Search for the cell housing the specified text and yield its (X, Y) center coordinate. 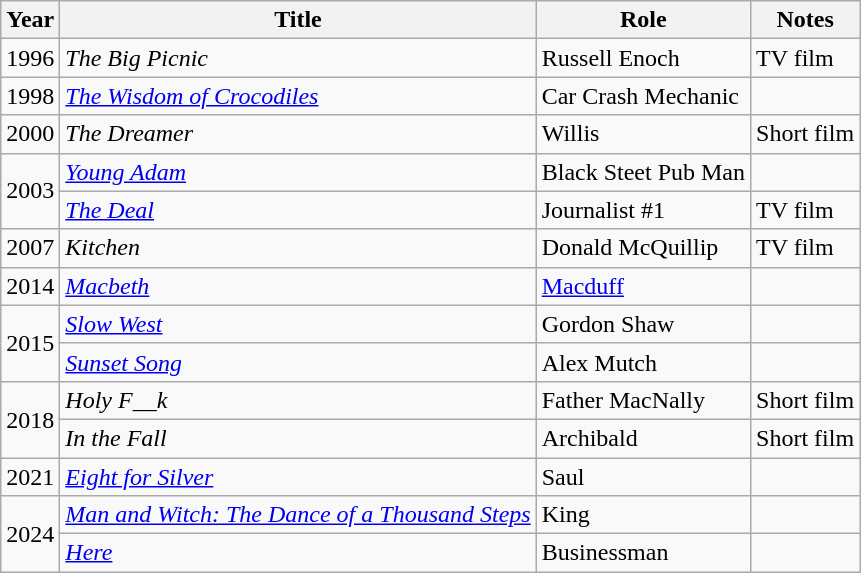
Gordon Shaw (643, 324)
Saul (643, 477)
Macduff (643, 286)
Man and Witch: The Dance of a Thousand Steps (298, 515)
2021 (30, 477)
In the Fall (298, 438)
1996 (30, 58)
2003 (30, 191)
Black Steet Pub Man (643, 172)
The Wisdom of Crocodiles (298, 96)
The Dreamer (298, 134)
Alex Mutch (643, 362)
Father MacNally (643, 400)
Willis (643, 134)
Kitchen (298, 248)
Notes (806, 20)
2024 (30, 534)
The Deal (298, 210)
2014 (30, 286)
1998 (30, 96)
Slow West (298, 324)
2000 (30, 134)
2007 (30, 248)
Businessman (643, 553)
Macbeth (298, 286)
Car Crash Mechanic (643, 96)
The Big Picnic (298, 58)
Sunset Song (298, 362)
Young Adam (298, 172)
Year (30, 20)
Russell Enoch (643, 58)
King (643, 515)
Archibald (643, 438)
Journalist #1 (643, 210)
Eight for Silver (298, 477)
Donald McQuillip (643, 248)
2018 (30, 419)
2015 (30, 343)
Holy F__k (298, 400)
Here (298, 553)
Title (298, 20)
Role (643, 20)
